Pinpoint the cell where the given text exists, returning its [X, Y] midpoint coordinate. 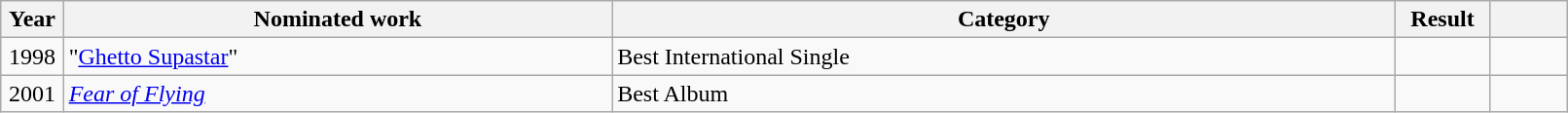
"Ghetto Supastar" [338, 56]
Fear of Flying [338, 94]
Result [1442, 19]
Category [1004, 19]
2001 [32, 94]
1998 [32, 56]
Best International Single [1004, 56]
Nominated work [338, 19]
Year [32, 19]
Best Album [1004, 94]
